Extract the [X, Y] coordinate from the center of the cell holding the provided text.  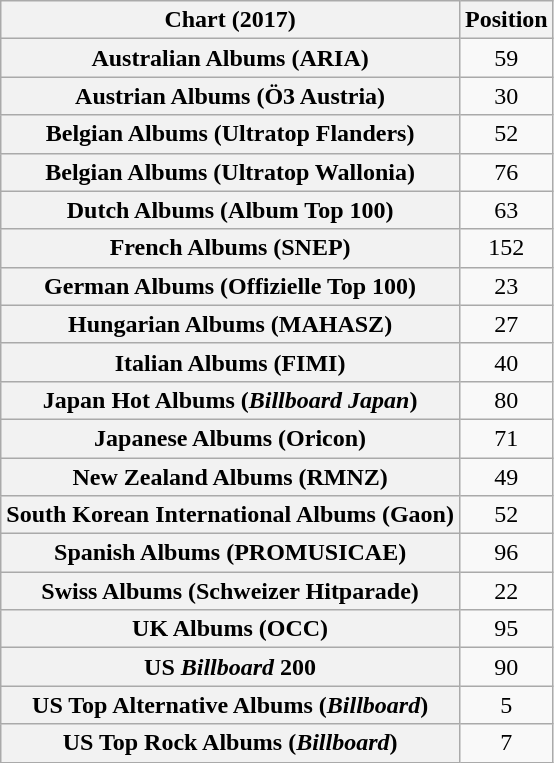
US Billboard 200 [230, 667]
96 [506, 553]
59 [506, 58]
New Zealand Albums (RMNZ) [230, 477]
Spanish Albums (PROMUSICAE) [230, 553]
76 [506, 172]
French Albums (SNEP) [230, 248]
Belgian Albums (Ultratop Flanders) [230, 134]
Position [506, 20]
63 [506, 210]
90 [506, 667]
Chart (2017) [230, 20]
Belgian Albums (Ultratop Wallonia) [230, 172]
Japanese Albums (Oricon) [230, 438]
US Top Alternative Albums (Billboard) [230, 705]
71 [506, 438]
Swiss Albums (Schweizer Hitparade) [230, 591]
7 [506, 743]
49 [506, 477]
South Korean International Albums (Gaon) [230, 515]
5 [506, 705]
Dutch Albums (Album Top 100) [230, 210]
40 [506, 362]
152 [506, 248]
UK Albums (OCC) [230, 629]
30 [506, 96]
22 [506, 591]
Japan Hot Albums (Billboard Japan) [230, 400]
Australian Albums (ARIA) [230, 58]
Austrian Albums (Ö3 Austria) [230, 96]
Hungarian Albums (MAHASZ) [230, 324]
27 [506, 324]
Italian Albums (FIMI) [230, 362]
German Albums (Offizielle Top 100) [230, 286]
80 [506, 400]
US Top Rock Albums (Billboard) [230, 743]
95 [506, 629]
23 [506, 286]
